Locate the cell with the specified text and output its (x, y) center coordinate. 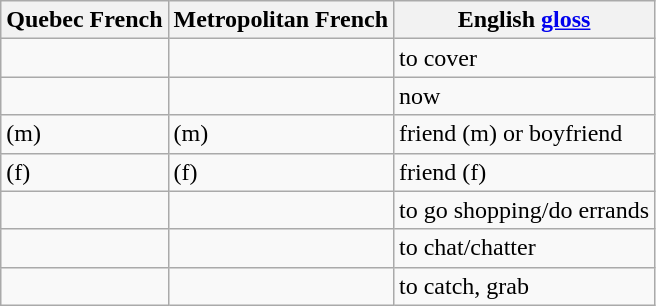
to catch, grab (524, 286)
to go shopping/do errands (524, 210)
Quebec French (84, 20)
to cover (524, 58)
to chat/chatter (524, 248)
English gloss (524, 20)
Metropolitan French (280, 20)
now (524, 96)
friend (m) or boyfriend (524, 134)
friend (f) (524, 172)
